Return [X, Y] of the center of cell containing provided text 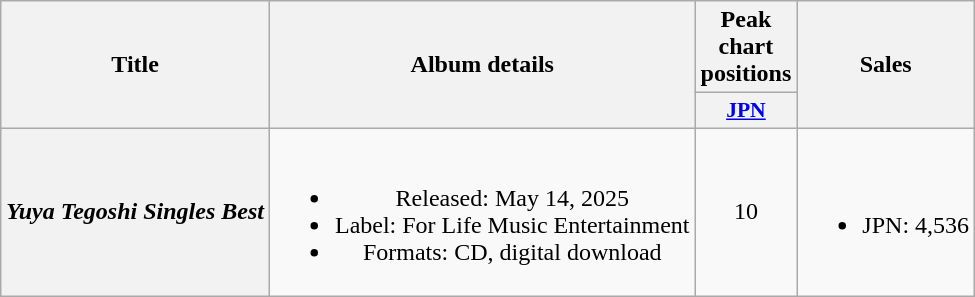
Title [136, 65]
Yuya Tegoshi Singles Best [136, 212]
Album details [482, 65]
JPN [746, 111]
10 [746, 212]
Sales [886, 65]
Released: May 14, 2025Label: For Life Music EntertainmentFormats: CD, digital download [482, 212]
Peak chart positions [746, 47]
JPN: 4,536 [886, 212]
